Pinpoint the cell where the given text exists, returning its [X, Y] midpoint coordinate. 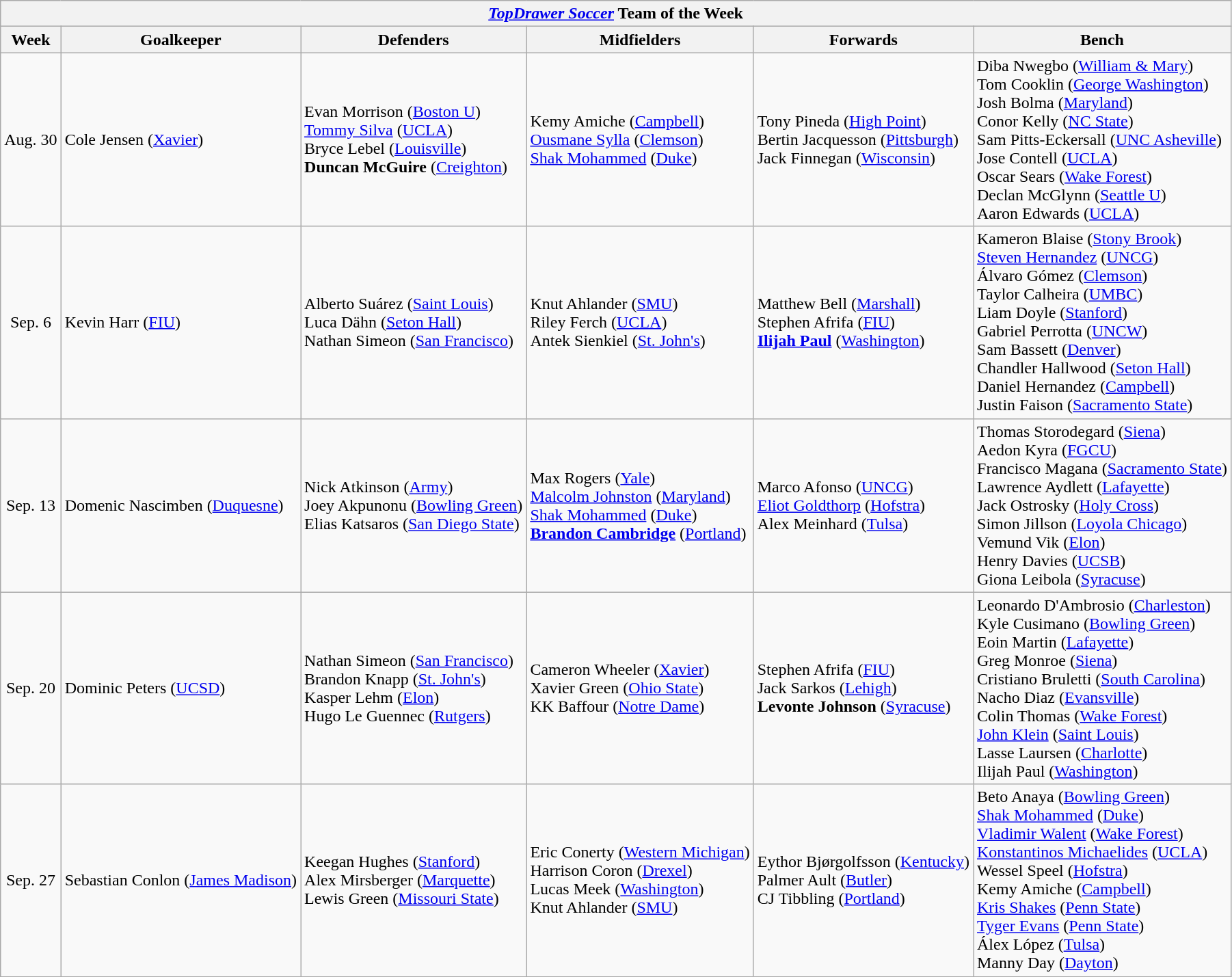
Tony Pineda (High Point) Bertin Jacquesson (Pittsburgh) Jack Finnegan (Wisconsin) [863, 139]
Sep. 20 [31, 688]
Forwards [863, 40]
Sep. 6 [31, 323]
Matthew Bell (Marshall) Stephen Afrifa (FIU) Ilijah Paul (Washington) [863, 323]
Alberto Suárez (Saint Louis) Luca Dähn (Seton Hall) Nathan Simeon (San Francisco) [414, 323]
Sep. 13 [31, 505]
Evan Morrison (Boston U) Tommy Silva (UCLA) Bryce Lebel (Louisville) Duncan McGuire (Creighton) [414, 139]
Sebastian Conlon (James Madison) [180, 881]
Cole Jensen (Xavier) [180, 139]
Dominic Peters (UCSD) [180, 688]
Sep. 27 [31, 881]
Stephen Afrifa (FIU) Jack Sarkos (Lehigh) Levonte Johnson (Syracuse) [863, 688]
Aug. 30 [31, 139]
TopDrawer Soccer Team of the Week [616, 14]
Marco Afonso (UNCG) Eliot Goldthorp (Hofstra) Alex Meinhard (Tulsa) [863, 505]
Cameron Wheeler (Xavier) Xavier Green (Ohio State) KK Baffour (Notre Dame) [640, 688]
Max Rogers (Yale) Malcolm Johnston (Maryland) Shak Mohammed (Duke) Brandon Cambridge (Portland) [640, 505]
Eric Conerty (Western Michigan) Harrison Coron (Drexel) Lucas Meek (Washington) Knut Ahlander (SMU) [640, 881]
Midfielders [640, 40]
Kevin Harr (FIU) [180, 323]
Keegan Hughes (Stanford) Alex Mirsberger (Marquette) Lewis Green (Missouri State) [414, 881]
Domenic Nascimben (Duquesne) [180, 505]
Nick Atkinson (Army) Joey Akpunonu (Bowling Green) Elias Katsaros (San Diego State) [414, 505]
Bench [1102, 40]
Nathan Simeon (San Francisco) Brandon Knapp (St. John's) Kasper Lehm (Elon) Hugo Le Guennec (Rutgers) [414, 688]
Goalkeeper [180, 40]
Defenders [414, 40]
Eythor Bjørgolfsson (Kentucky) Palmer Ault (Butler) CJ Tibbling (Portland) [863, 881]
Kemy Amiche (Campbell) Ousmane Sylla (Clemson) Shak Mohammed (Duke) [640, 139]
Knut Ahlander (SMU) Riley Ferch (UCLA) Antek Sienkiel (St. John's) [640, 323]
Week [31, 40]
